Scan for the cell matching the given text and deliver its (x, y) coordinate at center. 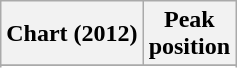
Peakposition (189, 34)
Chart (2012) (72, 34)
